Extract the (x, y) coordinate from the center of the cell holding the provided text.  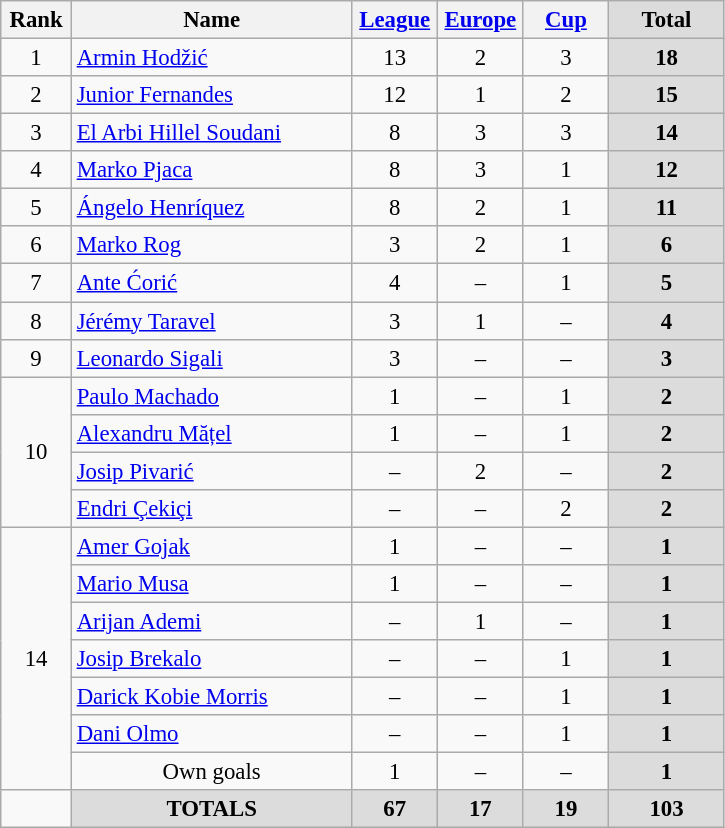
League (395, 20)
Marko Rog (212, 245)
9 (36, 358)
Mario Musa (212, 584)
Josip Pivarić (212, 471)
Darick Kobie Morris (212, 697)
Cup (566, 20)
Name (212, 20)
15 (667, 95)
19 (566, 809)
Paulo Machado (212, 396)
Amer Gojak (212, 546)
Leonardo Sigali (212, 358)
Jérémy Taravel (212, 321)
Rank (36, 20)
Europe (481, 20)
Dani Olmo (212, 734)
Armin Hodžić (212, 58)
TOTALS (212, 809)
11 (667, 208)
Own goals (212, 772)
Arijan Ademi (212, 621)
Marko Pjaca (212, 170)
El Arbi Hillel Soudani (212, 133)
Total (667, 20)
Junior Fernandes (212, 95)
Endri Çekiçi (212, 509)
7 (36, 283)
103 (667, 809)
Alexandru Mățel (212, 433)
Ante Ćorić (212, 283)
13 (395, 58)
67 (395, 809)
Ángelo Henríquez (212, 208)
17 (481, 809)
10 (36, 452)
18 (667, 58)
Josip Brekalo (212, 659)
